Detect which cell encompasses the target text, then output its [X, Y] center coordinate. 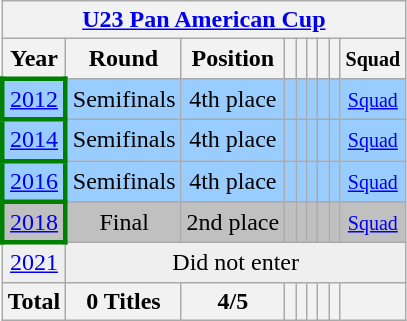
Round [124, 59]
Position [233, 59]
Total [34, 301]
0 Titles [124, 301]
2nd place [233, 222]
2021 [34, 263]
Year [34, 59]
2012 [34, 98]
U23 Pan American Cup [204, 20]
2016 [34, 180]
Final [124, 222]
Did not enter [236, 263]
2018 [34, 222]
4/5 [233, 301]
2014 [34, 140]
